Extract the [x, y] coordinate from the center of the cell holding the provided text.  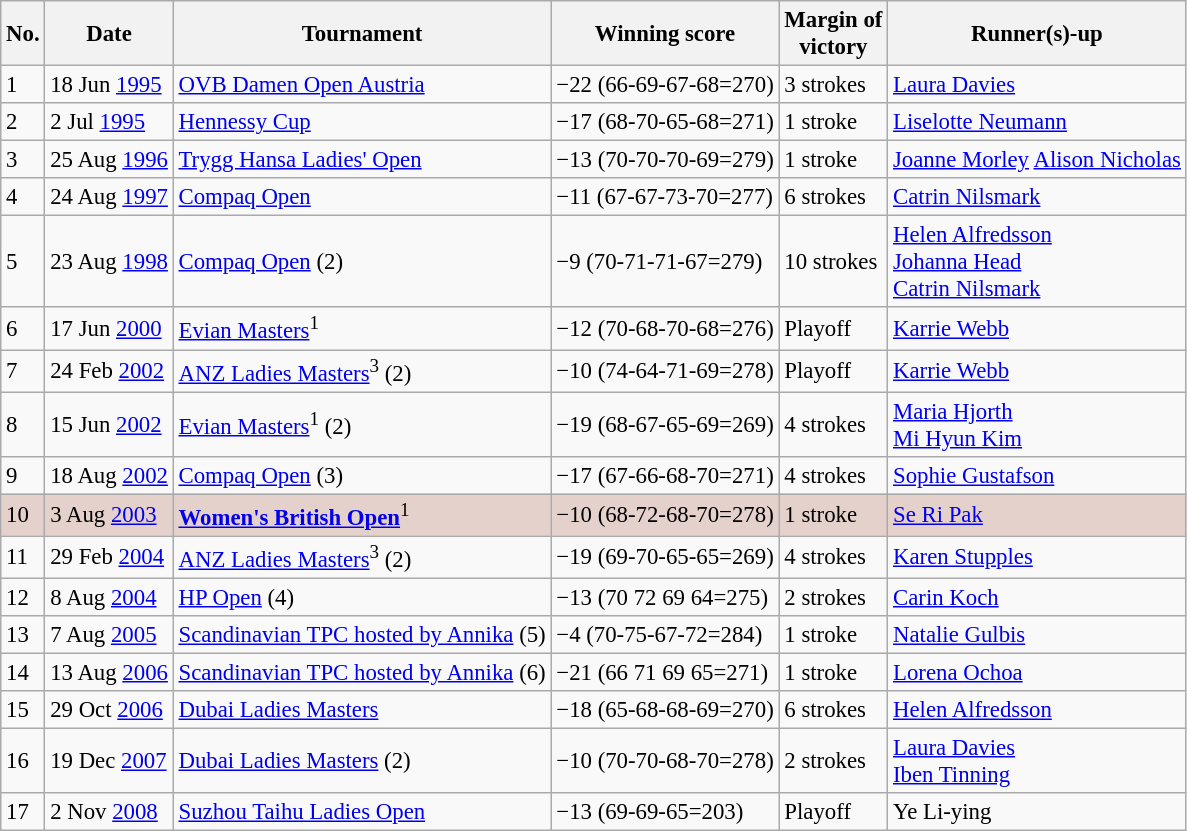
18 Jun 1995 [109, 85]
6 [23, 329]
Evian Masters1 [362, 329]
10 [23, 515]
−19 (68-67-65-69=269) [665, 424]
−13 (70 72 69 64=275) [665, 597]
7 Aug 2005 [109, 635]
5 [23, 262]
19 Dec 2007 [109, 762]
−9 (70-71-71-67=279) [665, 262]
Compaq Open (2) [362, 262]
Helen Alfredsson Johanna Head Catrin Nilsmark [1038, 262]
13 Aug 2006 [109, 673]
Trygg Hansa Ladies' Open [362, 160]
16 [23, 762]
4 [23, 197]
−19 (69-70-65-65=269) [665, 557]
Date [109, 34]
9 [23, 475]
Catrin Nilsmark [1038, 197]
−10 (74-64-71-69=278) [665, 371]
Dubai Ladies Masters [362, 710]
Compaq Open (3) [362, 475]
Laura Davies Iben Tinning [1038, 762]
12 [23, 597]
Se Ri Pak [1038, 515]
13 [23, 635]
2 Nov 2008 [109, 812]
Natalie Gulbis [1038, 635]
Maria Hjorth Mi Hyun Kim [1038, 424]
Scandinavian TPC hosted by Annika (5) [362, 635]
−18 (65-68-68-69=270) [665, 710]
Joanne Morley Alison Nicholas [1038, 160]
Dubai Ladies Masters (2) [362, 762]
Women's British Open1 [362, 515]
11 [23, 557]
3 Aug 2003 [109, 515]
2 Jul 1995 [109, 122]
Carin Koch [1038, 597]
24 Feb 2002 [109, 371]
Karen Stupples [1038, 557]
Margin ofvictory [834, 34]
Compaq Open [362, 197]
10 strokes [834, 262]
−21 (66 71 69 65=271) [665, 673]
2 [23, 122]
−22 (66-69-67-68=270) [665, 85]
15 [23, 710]
Laura Davies [1038, 85]
−13 (70-70-70-69=279) [665, 160]
17 Jun 2000 [109, 329]
−17 (67-66-68-70=271) [665, 475]
Runner(s)-up [1038, 34]
−17 (68-70-65-68=271) [665, 122]
17 [23, 812]
18 Aug 2002 [109, 475]
25 Aug 1996 [109, 160]
8 [23, 424]
HP Open (4) [362, 597]
−11 (67-67-73-70=277) [665, 197]
Scandinavian TPC hosted by Annika (6) [362, 673]
−10 (70-70-68-70=278) [665, 762]
Lorena Ochoa [1038, 673]
−4 (70-75-67-72=284) [665, 635]
24 Aug 1997 [109, 197]
7 [23, 371]
Suzhou Taihu Ladies Open [362, 812]
14 [23, 673]
1 [23, 85]
Ye Li-ying [1038, 812]
3 [23, 160]
Hennessy Cup [362, 122]
Tournament [362, 34]
No. [23, 34]
23 Aug 1998 [109, 262]
Liselotte Neumann [1038, 122]
Winning score [665, 34]
29 Oct 2006 [109, 710]
Evian Masters1 (2) [362, 424]
OVB Damen Open Austria [362, 85]
−13 (69-69-65=203) [665, 812]
Helen Alfredsson [1038, 710]
8 Aug 2004 [109, 597]
−10 (68-72-68-70=278) [665, 515]
15 Jun 2002 [109, 424]
Sophie Gustafson [1038, 475]
−12 (70-68-70-68=276) [665, 329]
3 strokes [834, 85]
29 Feb 2004 [109, 557]
